Identify which cell holds the provided text, then report its (X, Y) central coordinate. 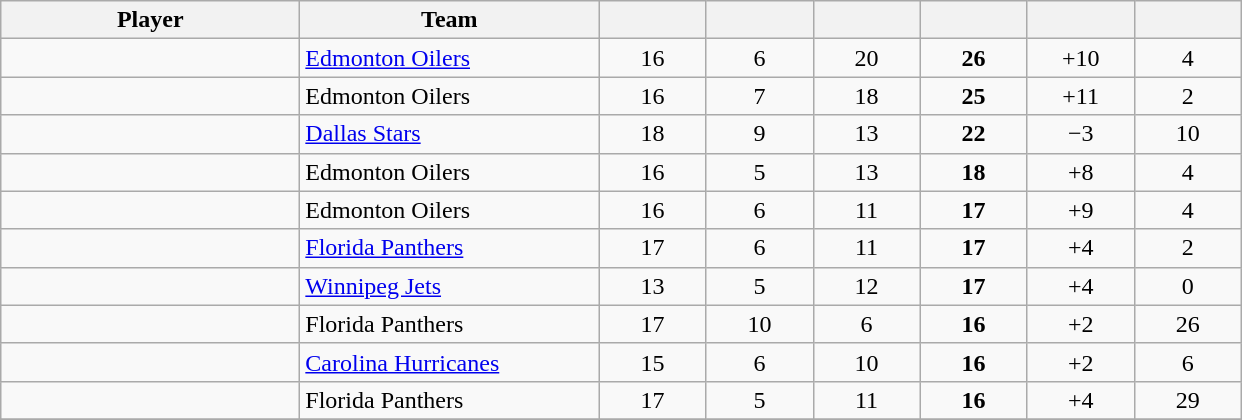
29 (1188, 400)
20 (866, 58)
9 (760, 134)
15 (652, 362)
25 (974, 96)
+9 (1080, 210)
+11 (1080, 96)
12 (866, 286)
Carolina Hurricanes (450, 362)
7 (760, 96)
Winnipeg Jets (450, 286)
+10 (1080, 58)
+8 (1080, 172)
Team (450, 20)
22 (974, 134)
Dallas Stars (450, 134)
0 (1188, 286)
−3 (1080, 134)
Player (150, 20)
